Return (x, y) of the center of cell containing provided text 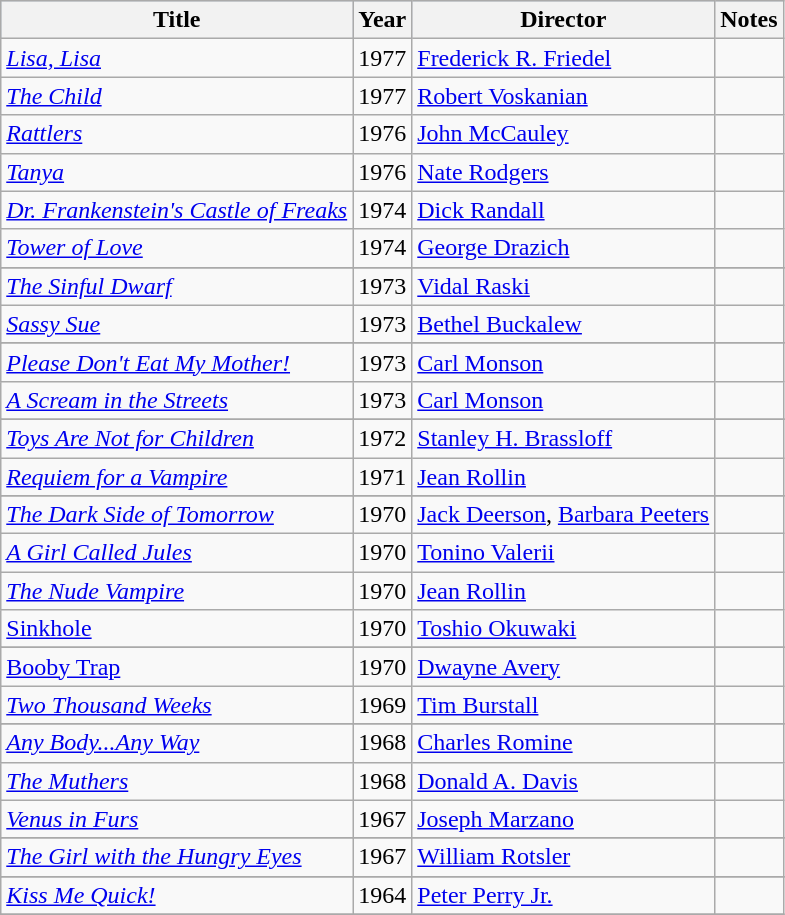
John McCauley (564, 134)
Robert Voskanian (564, 96)
Two Thousand Weeks (177, 705)
Toshio Okuwaki (564, 629)
Nate Rodgers (564, 172)
Frederick R. Friedel (564, 58)
Sassy Sue (177, 324)
Title (177, 20)
Bethel Buckalew (564, 324)
Year (382, 20)
Tim Burstall (564, 705)
Peter Perry Jr. (564, 895)
Requiem for a Vampire (177, 477)
Stanley H. Brassloff (564, 438)
Joseph Marzano (564, 819)
Tonino Valerii (564, 553)
The Sinful Dwarf (177, 286)
1969 (382, 705)
The Girl with the Hungry Eyes (177, 857)
1964 (382, 895)
William Rotsler (564, 857)
The Child (177, 96)
Dr. Frankenstein's Castle of Freaks (177, 210)
Tower of Love (177, 248)
Jack Deerson, Barbara Peeters (564, 515)
A Girl Called Jules (177, 553)
Notes (749, 20)
A Scream in the Streets (177, 400)
The Dark Side of Tomorrow (177, 515)
The Nude Vampire (177, 591)
Charles Romine (564, 743)
Vidal Raski (564, 286)
Toys Are Not for Children (177, 438)
Dwayne Avery (564, 667)
1971 (382, 477)
Booby Trap (177, 667)
Tanya (177, 172)
George Drazich (564, 248)
Lisa, Lisa (177, 58)
Rattlers (177, 134)
The Muthers (177, 781)
1972 (382, 438)
Any Body...Any Way (177, 743)
Sinkhole (177, 629)
Please Don't Eat My Mother! (177, 362)
Director (564, 20)
Kiss Me Quick! (177, 895)
Dick Randall (564, 210)
Donald A. Davis (564, 781)
Venus in Furs (177, 819)
